Detect which cell encompasses the target text, then output its (x, y) center coordinate. 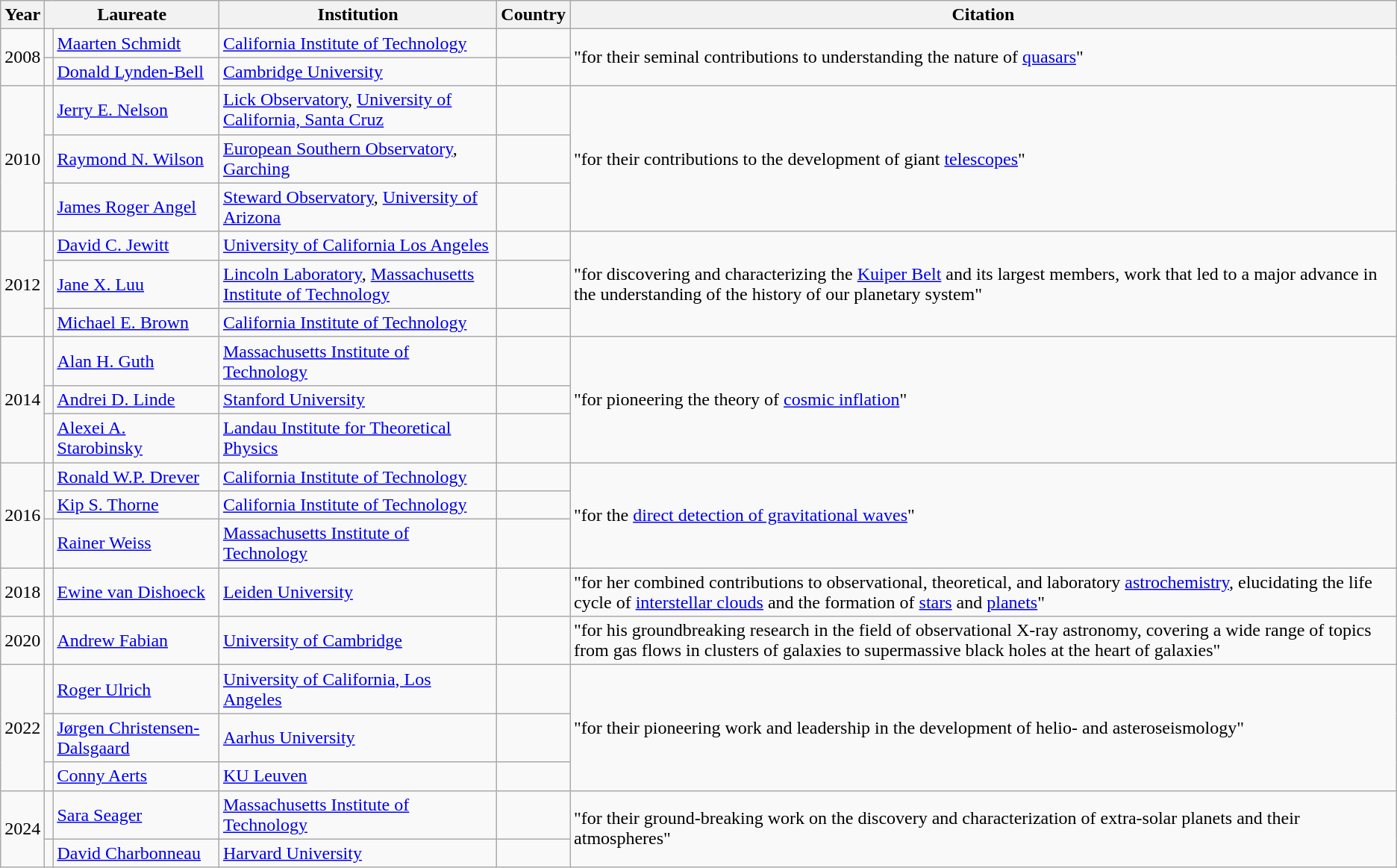
Roger Ulrich (136, 690)
Alexei A. Starobinsky (136, 437)
David Charbonneau (136, 853)
"for their pioneering work and leadership in the development of helio- and asteroseismology" (984, 728)
Country (534, 15)
University of Cambridge (357, 640)
Conny Aerts (136, 776)
Cambridge University (357, 72)
Andrei D. Linde (136, 399)
Jørgen Christensen-Dalsgaard (136, 737)
Jerry E. Nelson (136, 110)
Alan H. Guth (136, 361)
Landau Institute for Theoretical Physics (357, 437)
Andrew Fabian (136, 640)
2016 (22, 515)
Ronald W.P. Drever (136, 477)
Ewine van Dishoeck (136, 593)
Harvard University (357, 853)
2022 (22, 728)
2010 (22, 158)
"for their contributions to the development of giant telescopes" (984, 158)
"for their seminal contributions to understanding the nature of quasars" (984, 57)
Jane X. Luu (136, 284)
Lick Observatory, University of California, Santa Cruz (357, 110)
Donald Lynden-Bell (136, 72)
2020 (22, 640)
James Roger Angel (136, 207)
"for their ground-breaking work on the discovery and characterization of extra-solar planets and their atmospheres" (984, 828)
Rainer Weiss (136, 543)
Steward Observatory, University of Arizona (357, 207)
University of California, Los Angeles (357, 690)
Year (22, 15)
Leiden University (357, 593)
Citation (984, 15)
Michael E. Brown (136, 322)
2008 (22, 57)
Aarhus University (357, 737)
Raymond N. Wilson (136, 158)
2012 (22, 284)
European Southern Observatory, Garching (357, 158)
Sara Seager (136, 815)
KU Leuven (357, 776)
2014 (22, 399)
"for the direct detection of gravitational waves" (984, 515)
David C. Jewitt (136, 246)
Kip S. Thorne (136, 505)
2024 (22, 828)
University of California Los Angeles (357, 246)
Maarten Schmidt (136, 43)
Institution (357, 15)
Lincoln Laboratory, Massachusetts Institute of Technology (357, 284)
2018 (22, 593)
Laureate (132, 15)
"for pioneering the theory of cosmic inflation" (984, 399)
Stanford University (357, 399)
